Pinpoint the cell where the given text exists, returning its (x, y) midpoint coordinate. 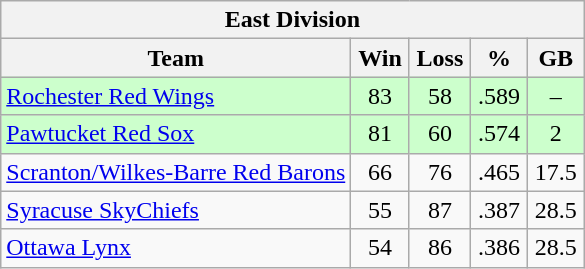
Win (380, 58)
83 (380, 96)
East Division (292, 20)
GB (556, 58)
% (500, 58)
.387 (500, 210)
.574 (500, 134)
Pawtucket Red Sox (176, 134)
Scranton/Wilkes-Barre Red Barons (176, 172)
.465 (500, 172)
76 (440, 172)
Rochester Red Wings (176, 96)
.589 (500, 96)
.386 (500, 248)
Team (176, 58)
Syracuse SkyChiefs (176, 210)
Loss (440, 58)
2 (556, 134)
– (556, 96)
87 (440, 210)
86 (440, 248)
81 (380, 134)
58 (440, 96)
66 (380, 172)
55 (380, 210)
17.5 (556, 172)
54 (380, 248)
60 (440, 134)
Ottawa Lynx (176, 248)
